For the text-containing cell, return its midpoint in (X, Y) coordinate format. 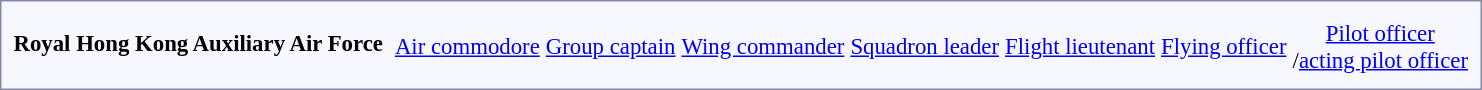
Pilot officer/acting pilot officer (1380, 46)
Flying officer (1224, 46)
Flight lieutenant (1080, 46)
Wing commander (763, 46)
Group captain (610, 46)
Air commodore (467, 46)
Royal Hong Kong Auxiliary Air Force (198, 44)
Squadron leader (925, 46)
